Provide the [X, Y] coordinate of the cell's center where the given text is located.  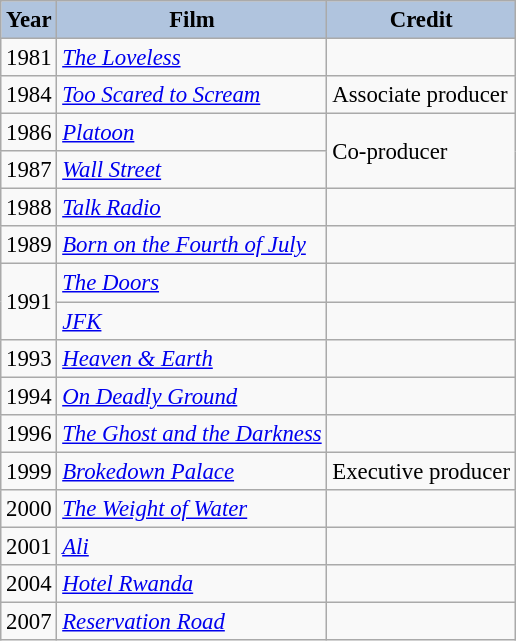
Heaven & Earth [192, 358]
1999 [29, 471]
Associate producer [421, 95]
2004 [29, 584]
1991 [29, 302]
1994 [29, 396]
1993 [29, 358]
Born on the Fourth of July [192, 245]
Film [192, 20]
The Doors [192, 283]
Talk Radio [192, 208]
Brokedown Palace [192, 471]
2000 [29, 509]
2001 [29, 546]
On Deadly Ground [192, 396]
The Loveless [192, 58]
Ali [192, 546]
Hotel Rwanda [192, 584]
Executive producer [421, 471]
1996 [29, 433]
2007 [29, 621]
1987 [29, 170]
The Ghost and the Darkness [192, 433]
Too Scared to Scream [192, 95]
1984 [29, 95]
1989 [29, 245]
Platoon [192, 133]
JFK [192, 321]
Year [29, 20]
Co-producer [421, 152]
Reservation Road [192, 621]
1986 [29, 133]
Credit [421, 20]
1988 [29, 208]
The Weight of Water [192, 509]
Wall Street [192, 170]
1981 [29, 58]
